Find where the given text appears and provide that cell's center as (X, Y) coordinate. 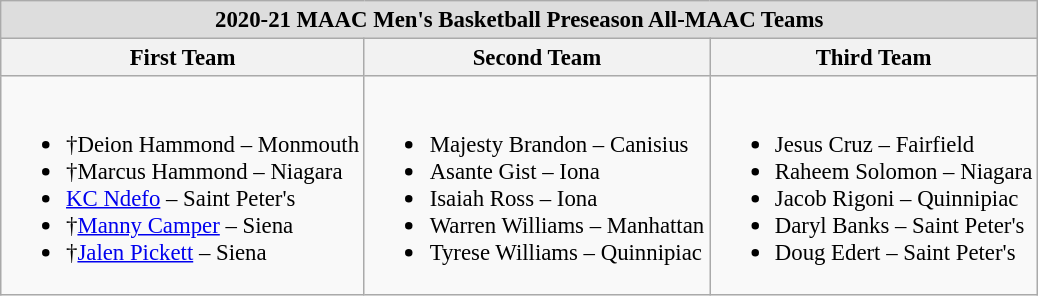
First Team (183, 58)
†Deion Hammond – Monmouth†Marcus Hammond – NiagaraKC Ndefo – Saint Peter's†Manny Camper – Siena†Jalen Pickett – Siena (183, 185)
Third Team (874, 58)
Second Team (536, 58)
Majesty Brandon – CanisiusAsante Gist – IonaIsaiah Ross – IonaWarren Williams – ManhattanTyrese Williams – Quinnipiac (536, 185)
Jesus Cruz – FairfieldRaheem Solomon – NiagaraJacob Rigoni – QuinnipiacDaryl Banks – Saint Peter'sDoug Edert – Saint Peter's (874, 185)
2020-21 MAAC Men's Basketball Preseason All-MAAC Teams (520, 20)
